Return [x, y] of the center of cell containing provided text 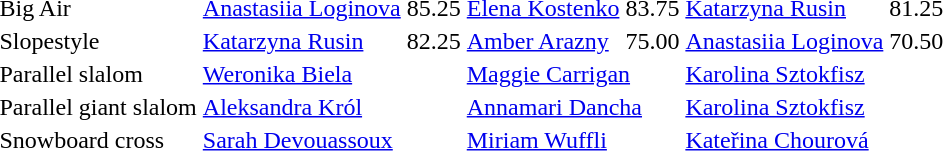
Maggie Carrigan [573, 74]
Katarzyna Rusin [302, 41]
82.25 [434, 41]
Anastasiia Loginova [784, 41]
Aleksandra Król [332, 107]
Weronika Biela [332, 74]
Amber Arazny [543, 41]
Annamari Dancha [573, 107]
75.00 [652, 41]
